From the cell containing the given text, extract its center point as [x, y] coordinate. 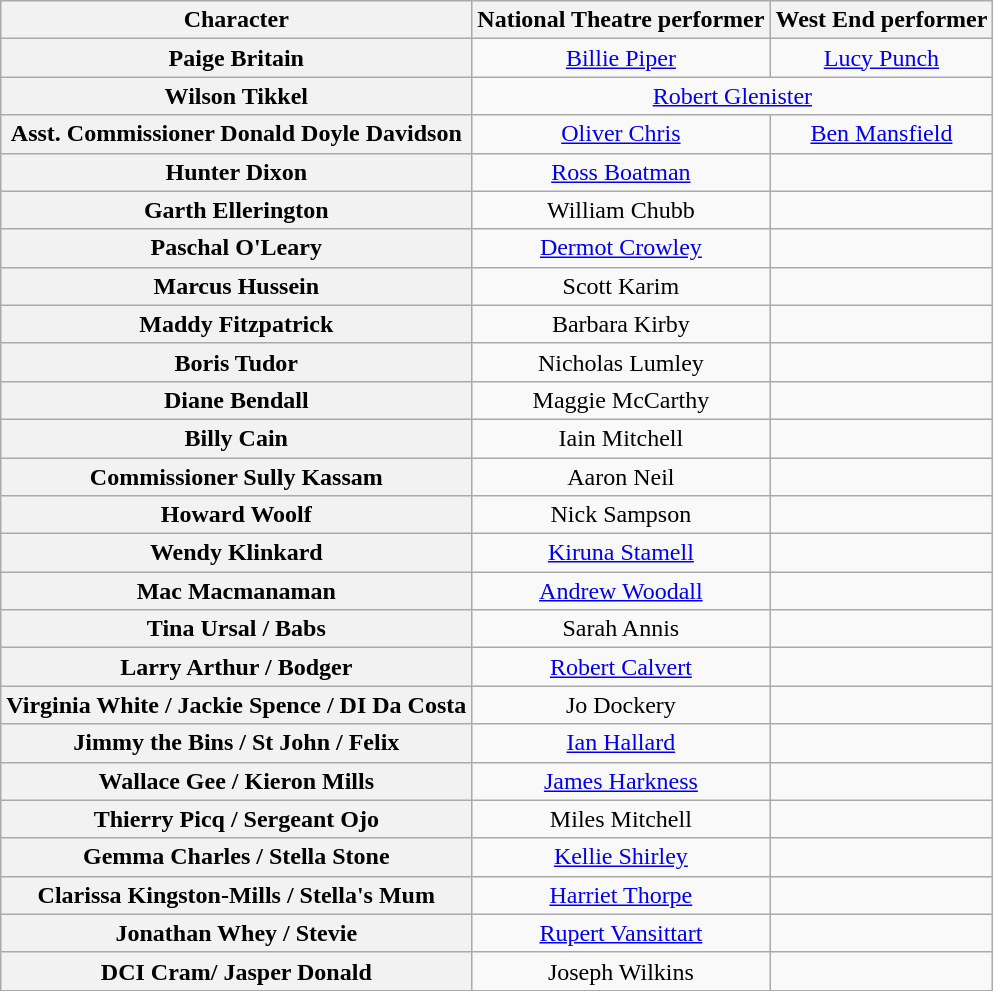
William Chubb [621, 210]
Asst. Commissioner Donald Doyle Davidson [236, 134]
Billy Cain [236, 438]
Joseph Wilkins [621, 971]
Jimmy the Bins / St John / Felix [236, 743]
Iain Mitchell [621, 438]
Robert Calvert [621, 667]
Ben Mansfield [882, 134]
Wallace Gee / Kieron Mills [236, 781]
Clarissa Kingston-Mills / Stella's Mum [236, 895]
Wilson Tikkel [236, 96]
Hunter Dixon [236, 172]
Jo Dockery [621, 705]
Rupert Vansittart [621, 933]
Wendy Klinkard [236, 553]
Billie Piper [621, 58]
Larry Arthur / Bodger [236, 667]
Sarah Annis [621, 629]
Aaron Neil [621, 477]
Diane Bendall [236, 400]
Barbara Kirby [621, 324]
Lucy Punch [882, 58]
Kiruna Stamell [621, 553]
Boris Tudor [236, 362]
James Harkness [621, 781]
Character [236, 20]
West End performer [882, 20]
Nick Sampson [621, 515]
National Theatre performer [621, 20]
Thierry Picq / Sergeant Ojo [236, 819]
Andrew Woodall [621, 591]
Dermot Crowley [621, 248]
Ian Hallard [621, 743]
Maggie McCarthy [621, 400]
Maddy Fitzpatrick [236, 324]
Harriet Thorpe [621, 895]
Howard Woolf [236, 515]
Paige Britain [236, 58]
Oliver Chris [621, 134]
Tina Ursal / Babs [236, 629]
Marcus Hussein [236, 286]
Robert Glenister [732, 96]
Miles Mitchell [621, 819]
Scott Karim [621, 286]
Nicholas Lumley [621, 362]
Commissioner Sully Kassam [236, 477]
Ross Boatman [621, 172]
Mac Macmanaman [236, 591]
Gemma Charles / Stella Stone [236, 857]
Garth Ellerington [236, 210]
Jonathan Whey / Stevie [236, 933]
Paschal O'Leary [236, 248]
DCI Cram/ Jasper Donald [236, 971]
Kellie Shirley [621, 857]
Virginia White / Jackie Spence / DI Da Costa [236, 705]
